Determine the (x, y) coordinate at the center of the cell enclosing the given text.  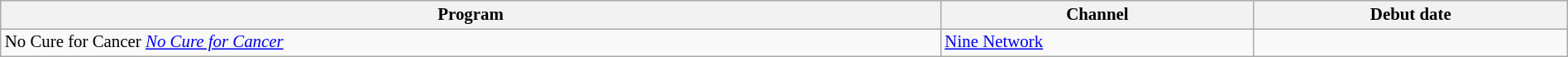
Channel (1097, 15)
Nine Network (1097, 42)
No Cure for Cancer No Cure for Cancer (471, 42)
Program (471, 15)
Debut date (1411, 15)
